From the cell containing the given text, extract its center point as (X, Y) coordinate. 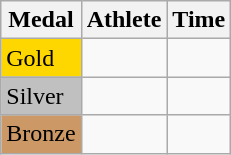
Bronze (41, 134)
Gold (41, 58)
Silver (41, 96)
Medal (41, 20)
Time (199, 20)
Athlete (124, 20)
